Output the (x, y) coordinate of the center of the cell containing the given text.  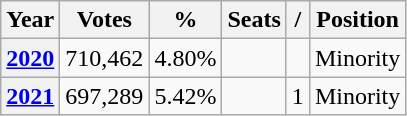
5.42% (186, 96)
697,289 (104, 96)
% (186, 20)
1 (298, 96)
Year (30, 20)
Seats (254, 20)
4.80% (186, 58)
Position (357, 20)
Votes (104, 20)
2021 (30, 96)
710,462 (104, 58)
/ (298, 20)
2020 (30, 58)
